Return the (x, y) coordinate for the center point of the cell that contains the specified text.  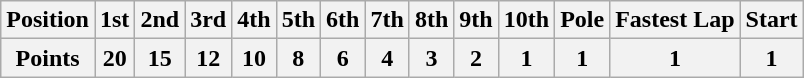
9th (476, 20)
5th (298, 20)
Position (48, 20)
1st (114, 20)
4 (387, 58)
Pole (582, 20)
8th (431, 20)
10th (526, 20)
4th (254, 20)
10 (254, 58)
3rd (208, 20)
12 (208, 58)
8 (298, 58)
Fastest Lap (675, 20)
3 (431, 58)
7th (387, 20)
Points (48, 58)
6 (343, 58)
15 (160, 58)
2 (476, 58)
6th (343, 20)
Start (772, 20)
2nd (160, 20)
20 (114, 58)
